Provide the [X, Y] coordinate of the cell's center where the given text is located.  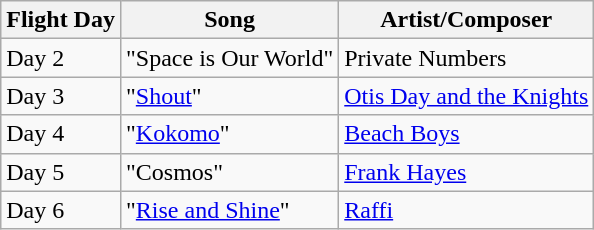
Day 2 [61, 58]
Raffi [466, 210]
Private Numbers [466, 58]
"Cosmos" [229, 172]
"Kokomo" [229, 134]
Day 4 [61, 134]
Flight Day [61, 20]
Otis Day and the Knights [466, 96]
"Shout" [229, 96]
Beach Boys [466, 134]
Day 3 [61, 96]
Frank Hayes [466, 172]
Song [229, 20]
"Space is Our World" [229, 58]
Artist/Composer [466, 20]
"Rise and Shine" [229, 210]
Day 5 [61, 172]
Day 6 [61, 210]
